Determine the [X, Y] coordinate at the center of the cell enclosing the given text.  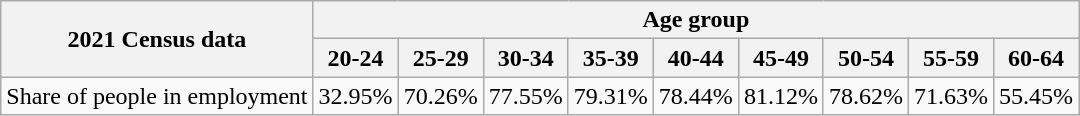
40-44 [696, 58]
20-24 [356, 58]
32.95% [356, 96]
Age group [696, 20]
70.26% [440, 96]
78.62% [866, 96]
55.45% [1036, 96]
78.44% [696, 96]
55-59 [950, 58]
60-64 [1036, 58]
30-34 [526, 58]
25-29 [440, 58]
71.63% [950, 96]
Share of people in employment [157, 96]
2021 Census data [157, 39]
77.55% [526, 96]
81.12% [780, 96]
79.31% [610, 96]
45-49 [780, 58]
35-39 [610, 58]
50-54 [866, 58]
